Pinpoint the cell where the given text exists, returning its [X, Y] midpoint coordinate. 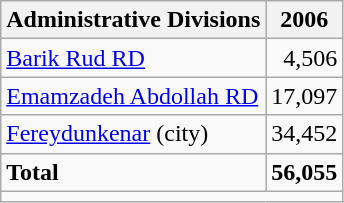
Total [134, 172]
2006 [304, 20]
Fereydunkenar (city) [134, 134]
34,452 [304, 134]
Emamzadeh Abdollah RD [134, 96]
56,055 [304, 172]
Barik Rud RD [134, 58]
17,097 [304, 96]
4,506 [304, 58]
Administrative Divisions [134, 20]
